Pinpoint the cell where the given text exists, returning its (x, y) midpoint coordinate. 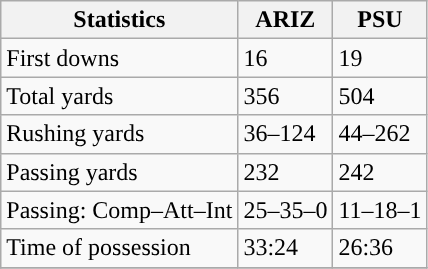
504 (380, 96)
44–262 (380, 134)
Passing: Comp–Att–Int (120, 210)
356 (286, 96)
Statistics (120, 20)
Time of possession (120, 248)
242 (380, 172)
PSU (380, 20)
19 (380, 58)
ARIZ (286, 20)
First downs (120, 58)
36–124 (286, 134)
25–35–0 (286, 210)
Rushing yards (120, 134)
Passing yards (120, 172)
33:24 (286, 248)
11–18–1 (380, 210)
26:36 (380, 248)
Total yards (120, 96)
232 (286, 172)
16 (286, 58)
